For the text-containing cell, return its midpoint in (X, Y) coordinate format. 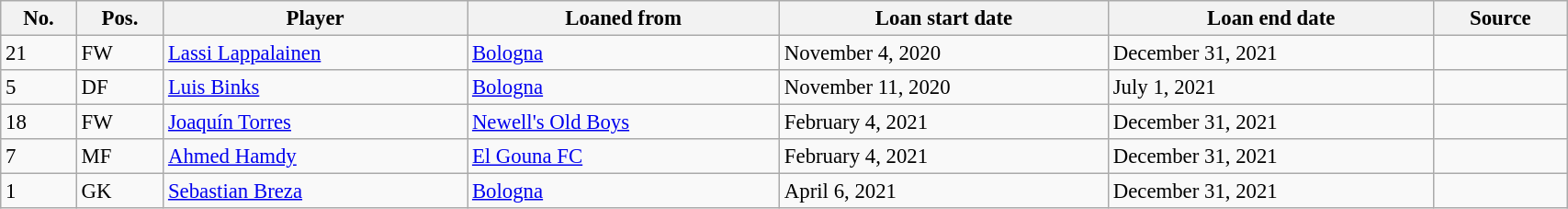
Joaquín Torres (316, 122)
April 6, 2021 (944, 192)
Player (316, 18)
Loan end date (1271, 18)
El Gouna FC (624, 157)
Loaned from (624, 18)
Source (1501, 18)
Newell's Old Boys (624, 122)
November 4, 2020 (944, 53)
Pos. (119, 18)
5 (39, 87)
July 1, 2021 (1271, 87)
MF (119, 157)
Sebastian Breza (316, 192)
Ahmed Hamdy (316, 157)
21 (39, 53)
Luis Binks (316, 87)
1 (39, 192)
Loan start date (944, 18)
DF (119, 87)
18 (39, 122)
Lassi Lappalainen (316, 53)
November 11, 2020 (944, 87)
No. (39, 18)
7 (39, 157)
GK (119, 192)
